Return [X, Y] of the center of cell containing provided text 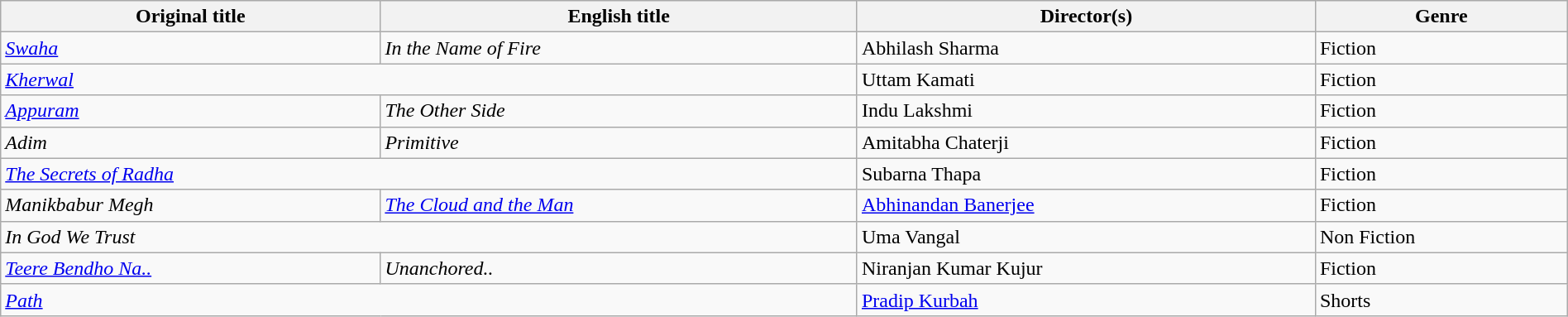
Swaha [190, 48]
Amitabha Chaterji [1086, 142]
Pradip Kurbah [1086, 300]
Original title [190, 17]
Unanchored.. [619, 268]
Subarna Thapa [1086, 174]
The Secrets of Radha [429, 174]
Niranjan Kumar Kujur [1086, 268]
In God We Trust [429, 237]
Kherwal [429, 79]
Primitive [619, 142]
Path [429, 300]
English title [619, 17]
Teere Bendho Na.. [190, 268]
Abhinandan Banerjee [1086, 205]
The Other Side [619, 111]
Uttam Kamati [1086, 79]
In the Name of Fire [619, 48]
Director(s) [1086, 17]
The Cloud and the Man [619, 205]
Indu Lakshmi [1086, 111]
Non Fiction [1441, 237]
Abhilash Sharma [1086, 48]
Uma Vangal [1086, 237]
Adim [190, 142]
Appuram [190, 111]
Genre [1441, 17]
Shorts [1441, 300]
Manikbabur Megh [190, 205]
